Identify which cell holds the provided text, then report its [X, Y] central coordinate. 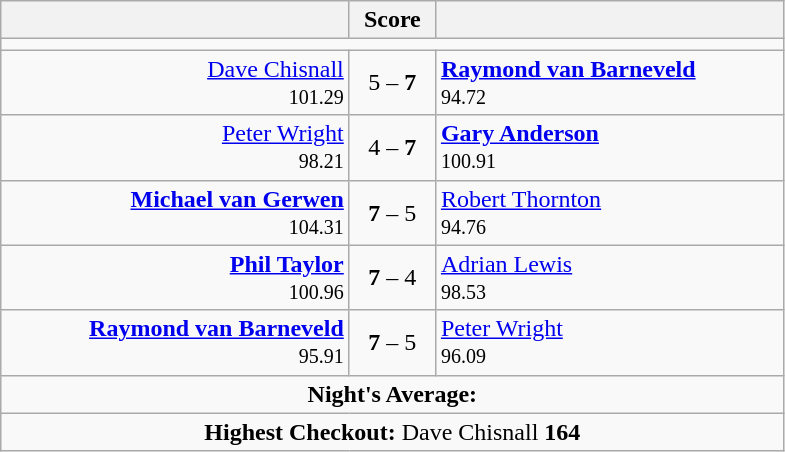
Peter Wright 96.09 [610, 342]
7 – 4 [392, 278]
Dave Chisnall 101.29 [176, 82]
Adrian Lewis 98.53 [610, 278]
Night's Average: [392, 394]
Phil Taylor 100.96 [176, 278]
Robert Thornton 94.76 [610, 212]
4 – 7 [392, 148]
Raymond van Barneveld 94.72 [610, 82]
Raymond van Barneveld 95.91 [176, 342]
Peter Wright 98.21 [176, 148]
5 – 7 [392, 82]
Michael van Gerwen 104.31 [176, 212]
Gary Anderson 100.91 [610, 148]
Highest Checkout: Dave Chisnall 164 [392, 432]
Score [392, 20]
